Return [X, Y] of the center of cell containing provided text 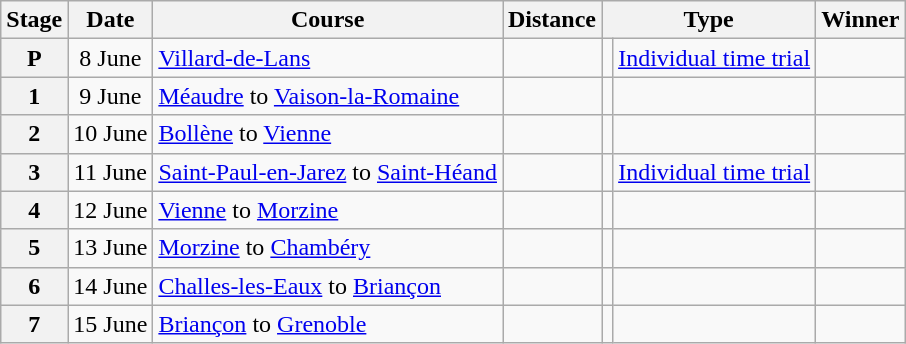
12 June [110, 210]
Briançon to Grenoble [328, 324]
9 June [110, 96]
Course [328, 20]
14 June [110, 286]
Type [709, 20]
Saint-Paul-en-Jarez to Saint-Héand [328, 172]
Date [110, 20]
P [34, 58]
10 June [110, 134]
5 [34, 248]
15 June [110, 324]
Distance [552, 20]
4 [34, 210]
Bollène to Vienne [328, 134]
2 [34, 134]
Vienne to Morzine [328, 210]
Challes-les-Eaux to Briançon [328, 286]
Méaudre to Vaison-la-Romaine [328, 96]
Morzine to Chambéry [328, 248]
11 June [110, 172]
3 [34, 172]
7 [34, 324]
1 [34, 96]
Stage [34, 20]
6 [34, 286]
Villard-de-Lans [328, 58]
8 June [110, 58]
13 June [110, 248]
Winner [860, 20]
